Detect which cell encompasses the target text, then output its [X, Y] center coordinate. 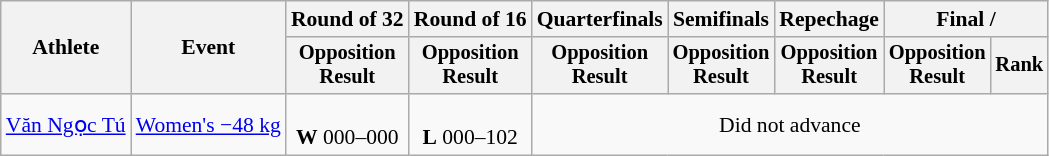
Women's −48 kg [208, 124]
Rank [1019, 66]
Event [208, 48]
L 000–102 [470, 124]
Did not advance [790, 124]
Quarterfinals [600, 19]
Round of 32 [348, 19]
W 000–000 [348, 124]
Repechage [829, 19]
Semifinals [722, 19]
Final / [966, 19]
Văn Ngọc Tú [66, 124]
Athlete [66, 48]
Round of 16 [470, 19]
